Pinpoint the cell where the given text exists, returning its [X, Y] midpoint coordinate. 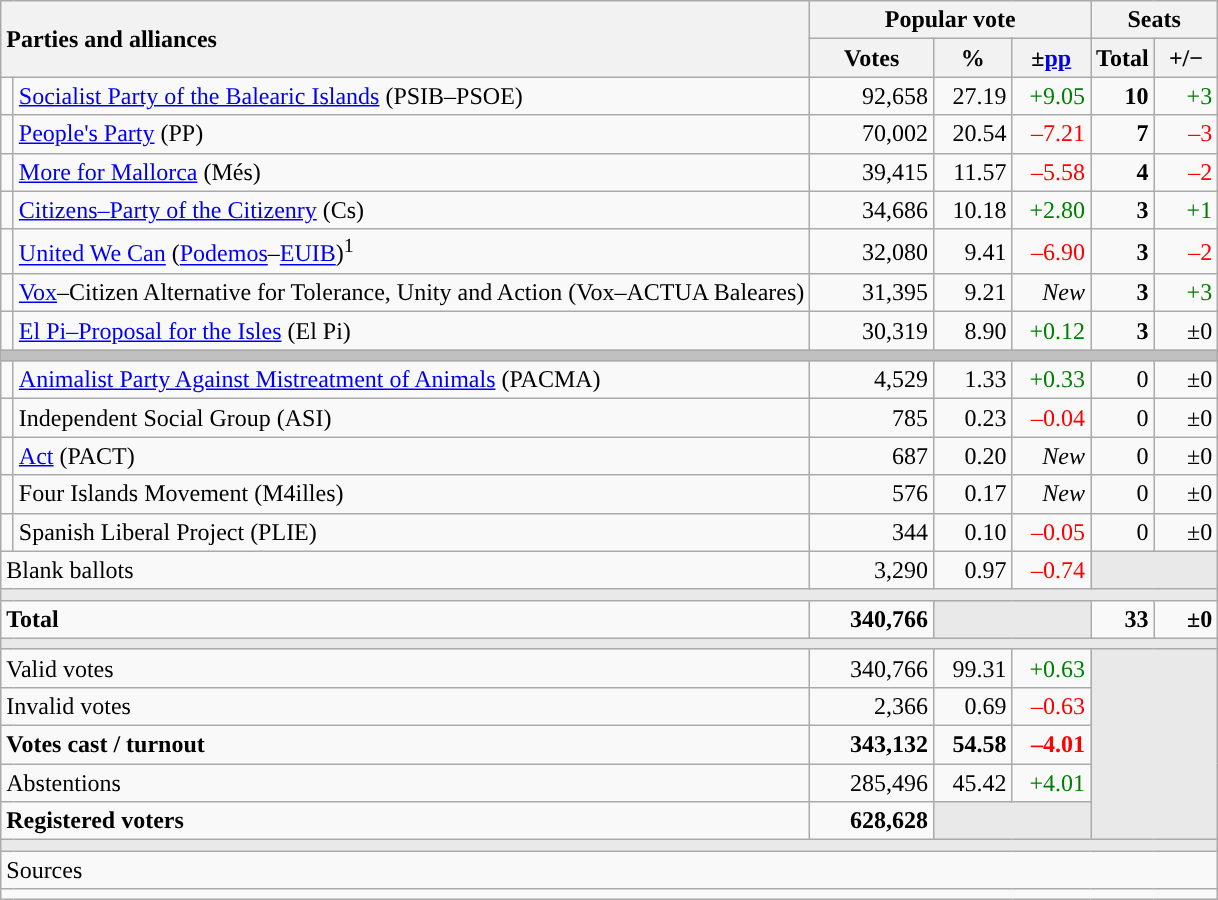
99.31 [972, 668]
–0.05 [1052, 532]
10.18 [972, 210]
El Pi–Proposal for the Isles (El Pi) [412, 331]
576 [872, 494]
+0.33 [1052, 380]
8.90 [972, 331]
–0.04 [1052, 418]
3,290 [872, 570]
Registered voters [406, 821]
27.19 [972, 96]
0.10 [972, 532]
More for Mallorca (Més) [412, 172]
Socialist Party of the Balearic Islands (PSIB–PSOE) [412, 96]
–6.90 [1052, 252]
39,415 [872, 172]
–5.58 [1052, 172]
34,686 [872, 210]
Parties and alliances [406, 39]
70,002 [872, 134]
4 [1123, 172]
687 [872, 456]
Citizens–Party of the Citizenry (Cs) [412, 210]
People's Party (PP) [412, 134]
11.57 [972, 172]
32,080 [872, 252]
–0.74 [1052, 570]
2,366 [872, 706]
9.21 [972, 293]
20.54 [972, 134]
Invalid votes [406, 706]
Act (PACT) [412, 456]
285,496 [872, 783]
0.20 [972, 456]
+2.80 [1052, 210]
0.69 [972, 706]
344 [872, 532]
33 [1123, 619]
Popular vote [950, 20]
+/− [1186, 58]
Vox–Citizen Alternative for Tolerance, Unity and Action (Vox–ACTUA Baleares) [412, 293]
United We Can (Podemos–EUIB)1 [412, 252]
0.17 [972, 494]
Seats [1154, 20]
–0.63 [1052, 706]
–7.21 [1052, 134]
+9.05 [1052, 96]
9.41 [972, 252]
+1 [1186, 210]
+4.01 [1052, 783]
Blank ballots [406, 570]
45.42 [972, 783]
7 [1123, 134]
Abstentions [406, 783]
343,132 [872, 745]
4,529 [872, 380]
31,395 [872, 293]
Valid votes [406, 668]
Independent Social Group (ASI) [412, 418]
Spanish Liberal Project (PLIE) [412, 532]
–4.01 [1052, 745]
Votes [872, 58]
1.33 [972, 380]
Votes cast / turnout [406, 745]
–3 [1186, 134]
785 [872, 418]
+0.63 [1052, 668]
±pp [1052, 58]
+0.12 [1052, 331]
54.58 [972, 745]
0.23 [972, 418]
Four Islands Movement (M4illes) [412, 494]
Sources [610, 870]
92,658 [872, 96]
% [972, 58]
10 [1123, 96]
0.97 [972, 570]
30,319 [872, 331]
628,628 [872, 821]
Animalist Party Against Mistreatment of Animals (PACMA) [412, 380]
